Return the (x, y) coordinate for the center point of the cell that contains the specified text.  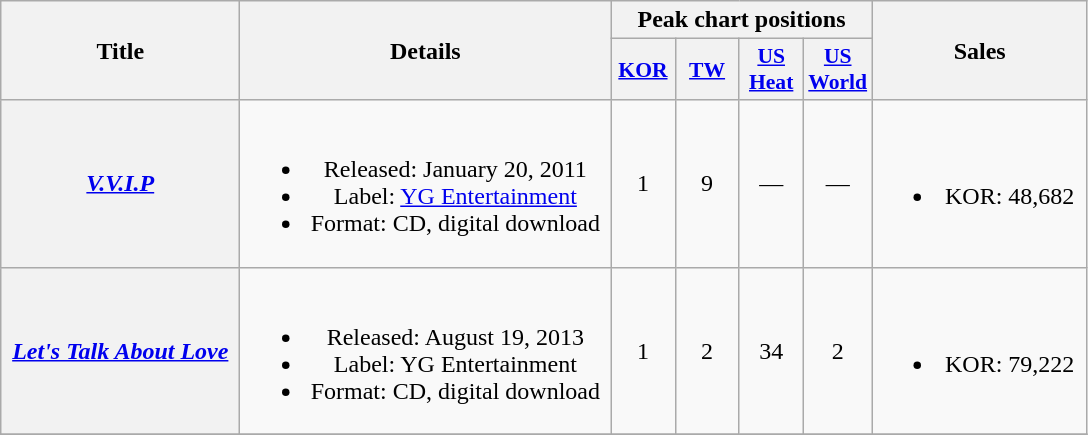
34 (771, 350)
KOR: 48,682 (980, 184)
Released: January 20, 2011Label: YG EntertainmentFormat: CD, digital download (426, 184)
Title (120, 50)
V.V.I.P (120, 184)
9 (707, 184)
KOR: 79,222 (980, 350)
Released: August 19, 2013Label: YG EntertainmentFormat: CD, digital download (426, 350)
TW (707, 70)
KOR (643, 70)
Sales (980, 50)
US Heat (771, 70)
Peak chart positions (742, 20)
Details (426, 50)
US World (838, 70)
Let's Talk About Love (120, 350)
